Provide the [X, Y] coordinate of the cell's center where the given text is located.  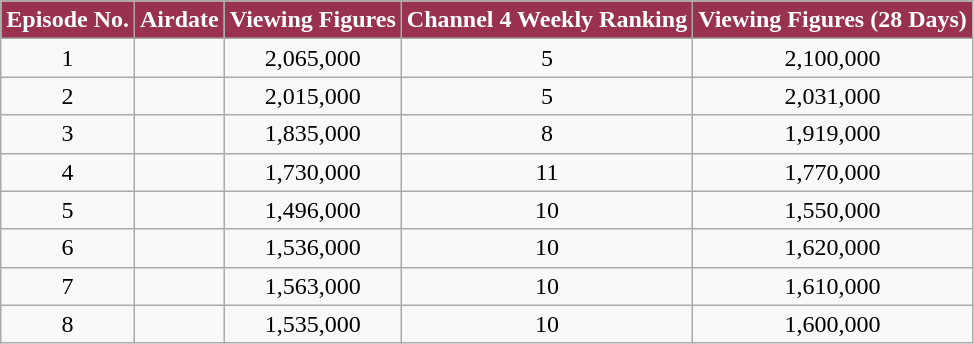
1,919,000 [833, 134]
2,015,000 [312, 96]
2,065,000 [312, 58]
1,563,000 [312, 286]
11 [546, 172]
1,496,000 [312, 210]
3 [68, 134]
1,600,000 [833, 324]
Viewing Figures (28 Days) [833, 20]
Airdate [180, 20]
2 [68, 96]
1,835,000 [312, 134]
1,535,000 [312, 324]
6 [68, 248]
1,770,000 [833, 172]
1,536,000 [312, 248]
1,620,000 [833, 248]
2,100,000 [833, 58]
1,730,000 [312, 172]
1 [68, 58]
Viewing Figures [312, 20]
Episode No. [68, 20]
1,610,000 [833, 286]
4 [68, 172]
7 [68, 286]
Channel 4 Weekly Ranking [546, 20]
1,550,000 [833, 210]
2,031,000 [833, 96]
